Provide the (X, Y) coordinate of the cell's center where the given text is located.  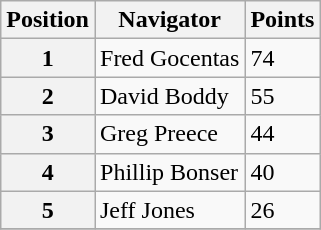
1 (48, 58)
Greg Preece (169, 134)
Navigator (169, 20)
3 (48, 134)
Points (282, 20)
Fred Gocentas (169, 58)
26 (282, 210)
Jeff Jones (169, 210)
4 (48, 172)
5 (48, 210)
55 (282, 96)
David Boddy (169, 96)
44 (282, 134)
Position (48, 20)
2 (48, 96)
Phillip Bonser (169, 172)
74 (282, 58)
40 (282, 172)
